Capture the cell that displays the provided text and extract its [x, y] central coordinate. 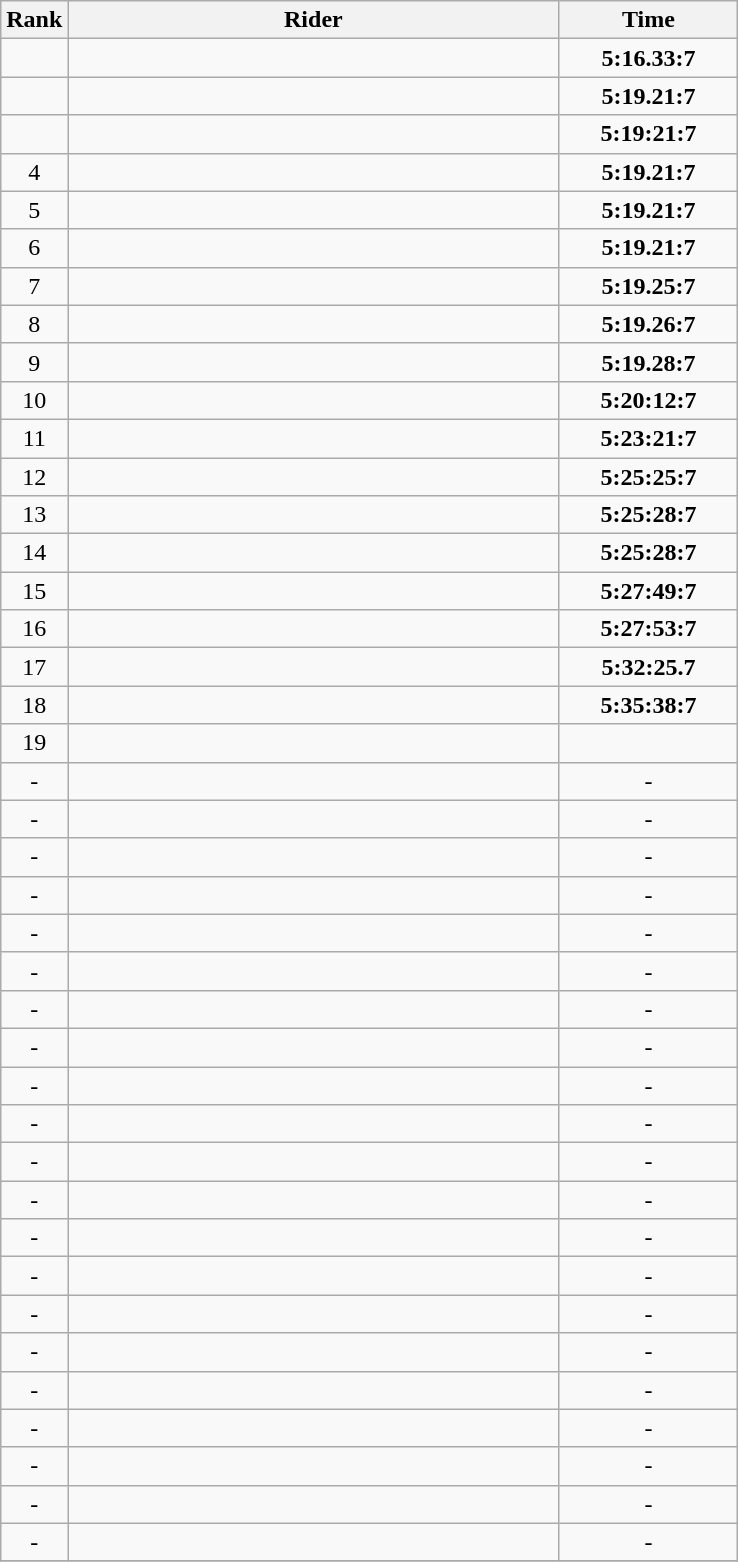
18 [34, 705]
6 [34, 248]
5:35:38:7 [648, 705]
5:19.28:7 [648, 362]
5:27:49:7 [648, 591]
5:16.33:7 [648, 58]
5:32:25.7 [648, 667]
4 [34, 172]
5:19.25:7 [648, 286]
19 [34, 743]
Time [648, 20]
5 [34, 210]
15 [34, 591]
5:19:21:7 [648, 134]
14 [34, 553]
5:19.26:7 [648, 324]
12 [34, 477]
13 [34, 515]
11 [34, 438]
17 [34, 667]
9 [34, 362]
Rider [314, 20]
10 [34, 400]
5:25:25:7 [648, 477]
5:27:53:7 [648, 629]
5:23:21:7 [648, 438]
7 [34, 286]
8 [34, 324]
16 [34, 629]
5:20:12:7 [648, 400]
Rank [34, 20]
